From the cell containing the given text, extract its center point as (X, Y) coordinate. 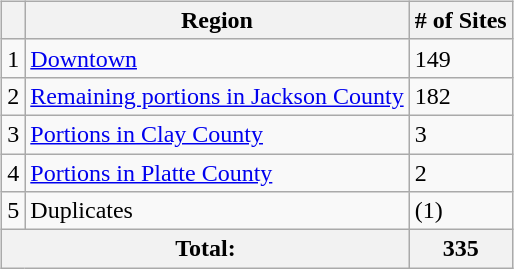
149 (460, 58)
Downtown (217, 58)
# of Sites (460, 20)
1 (14, 58)
4 (14, 173)
(1) (460, 211)
Duplicates (217, 211)
5 (14, 211)
335 (460, 249)
Portions in Clay County (217, 134)
Remaining portions in Jackson County (217, 96)
Total: (206, 249)
182 (460, 96)
Region (217, 20)
Portions in Platte County (217, 173)
